Return the [X, Y] coordinate for the center point of the cell that contains the specified text.  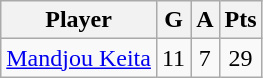
Player [79, 20]
A [205, 20]
G [173, 20]
11 [173, 58]
7 [205, 58]
Pts [240, 20]
Mandjou Keita [79, 58]
29 [240, 58]
